Scan for the cell matching the given text and deliver its [X, Y] coordinate at center. 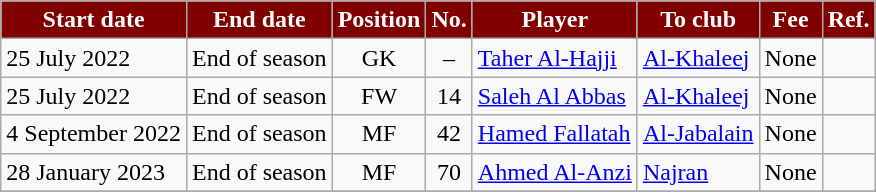
GK [379, 58]
70 [449, 172]
Hamed Fallatah [554, 134]
Fee [790, 20]
4 September 2022 [94, 134]
42 [449, 134]
Position [379, 20]
14 [449, 96]
Ahmed Al-Anzi [554, 172]
Saleh Al Abbas [554, 96]
– [449, 58]
No. [449, 20]
End date [259, 20]
28 January 2023 [94, 172]
To club [698, 20]
Player [554, 20]
Al-Jabalain [698, 134]
Taher Al-Hajji [554, 58]
Najran [698, 172]
Start date [94, 20]
FW [379, 96]
Ref. [848, 20]
